Locate the cell with the specified text and output its [x, y] center coordinate. 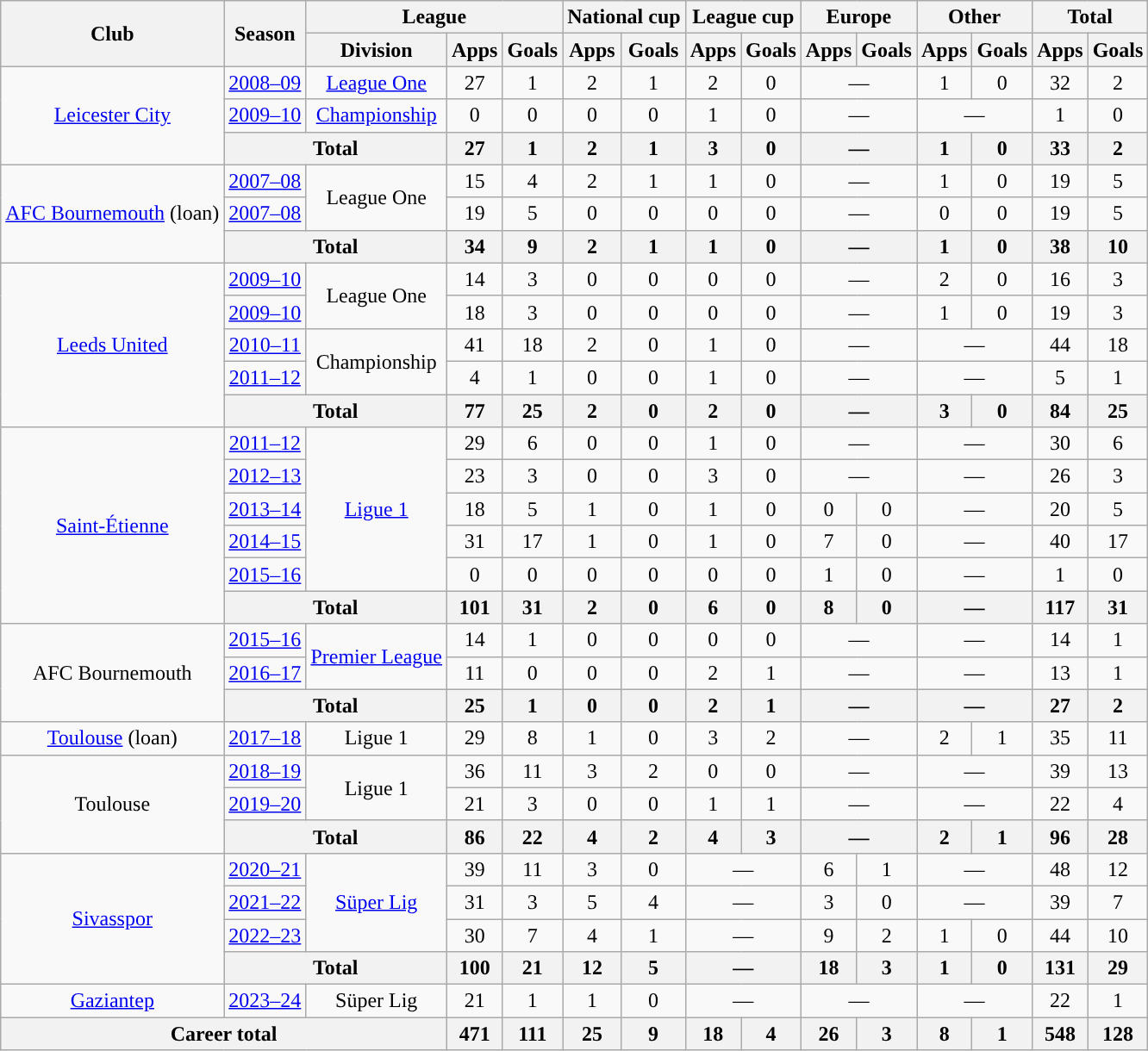
117 [1060, 607]
32 [1060, 83]
28 [1118, 836]
2020–21 [265, 869]
Toulouse [112, 804]
2022–23 [265, 935]
2019–20 [265, 804]
Other [975, 17]
Gaziantep [112, 1001]
League [434, 17]
36 [475, 771]
League cup [743, 17]
AFC Bournemouth (loan) [112, 214]
2014–15 [265, 542]
2021–22 [265, 902]
Club [112, 34]
34 [475, 246]
2023–24 [265, 1001]
100 [475, 968]
2018–19 [265, 771]
Season [265, 34]
Career total [224, 1034]
41 [475, 345]
Premier League [377, 656]
131 [1060, 968]
33 [1060, 148]
2012–13 [265, 476]
48 [1060, 869]
128 [1118, 1034]
40 [1060, 542]
86 [475, 836]
35 [1060, 738]
2017–18 [265, 738]
548 [1060, 1034]
Europe [858, 17]
23 [475, 476]
77 [475, 411]
38 [1060, 246]
15 [475, 181]
2013–14 [265, 509]
Leeds United [112, 345]
96 [1060, 836]
Leicester City [112, 115]
National cup [624, 17]
20 [1060, 509]
471 [475, 1034]
101 [475, 607]
2008–09 [265, 83]
111 [533, 1034]
AFC Bournemouth [112, 673]
Toulouse (loan) [112, 738]
2016–17 [265, 673]
84 [1060, 411]
Sivasspor [112, 918]
Division [377, 50]
Saint-Étienne [112, 525]
16 [1060, 279]
2010–11 [265, 345]
